Find where the given text appears and provide that cell's center as [x, y] coordinate. 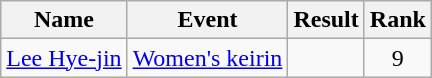
Name [64, 20]
Rank [398, 20]
9 [398, 58]
Event [208, 20]
Lee Hye-jin [64, 58]
Result [326, 20]
Women's keirin [208, 58]
